Identify which cell holds the provided text, then report its (X, Y) central coordinate. 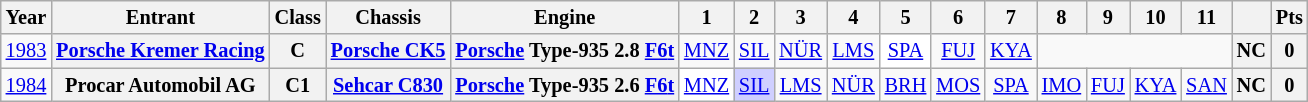
1 (706, 17)
C (298, 51)
Sehcar C830 (388, 85)
Class (298, 17)
C1 (298, 85)
6 (958, 17)
SAN (1206, 85)
Engine (564, 17)
Year (26, 17)
2 (754, 17)
9 (1108, 17)
11 (1206, 17)
8 (1062, 17)
Procar Automobil AG (160, 85)
Porsche Type-935 2.6 F6t (564, 85)
Pts (1290, 17)
7 (1011, 17)
BRH (906, 85)
Entrant (160, 17)
1983 (26, 51)
4 (854, 17)
Porsche CK5 (388, 51)
Porsche Type-935 2.8 F6t (564, 51)
5 (906, 17)
10 (1156, 17)
1984 (26, 85)
MOS (958, 85)
IMO (1062, 85)
Porsche Kremer Racing (160, 51)
Chassis (388, 17)
3 (800, 17)
